Output the (x, y) coordinate of the center of the cell containing the given text.  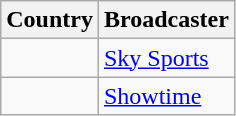
Country (50, 20)
Showtime (166, 96)
Sky Sports (166, 58)
Broadcaster (166, 20)
